Output the [x, y] coordinate of the center of the cell containing the given text.  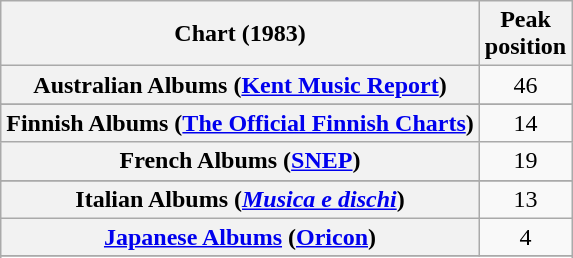
4 [525, 237]
French Albums (SNEP) [240, 161]
Finnish Albums (The Official Finnish Charts) [240, 123]
13 [525, 199]
46 [525, 85]
Japanese Albums (Oricon) [240, 237]
Australian Albums (Kent Music Report) [240, 85]
Peakposition [525, 34]
Chart (1983) [240, 34]
14 [525, 123]
19 [525, 161]
Italian Albums (Musica e dischi) [240, 199]
